Extract the (X, Y) coordinate from the center of the cell holding the provided text.  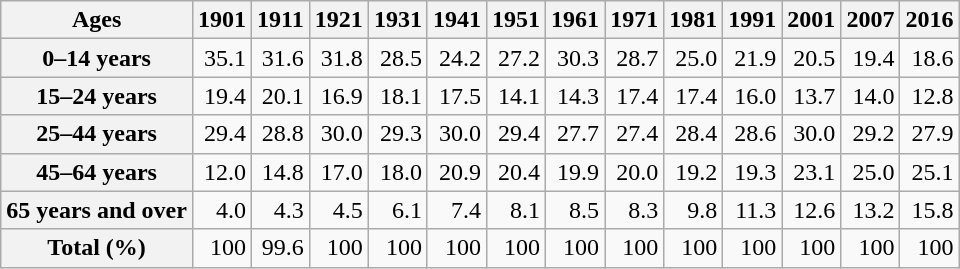
2001 (812, 20)
4.5 (338, 210)
17.5 (456, 96)
12.8 (930, 96)
20.0 (634, 172)
28.7 (634, 58)
1921 (338, 20)
15.8 (930, 210)
19.2 (694, 172)
2007 (870, 20)
1991 (752, 20)
21.9 (752, 58)
14.3 (576, 96)
27.2 (516, 58)
1981 (694, 20)
45–64 years (97, 172)
1941 (456, 20)
31.6 (281, 58)
8.5 (576, 210)
16.9 (338, 96)
28.8 (281, 134)
4.3 (281, 210)
65 years and over (97, 210)
6.1 (398, 210)
14.8 (281, 172)
12.6 (812, 210)
17.0 (338, 172)
1971 (634, 20)
30.3 (576, 58)
1951 (516, 20)
19.3 (752, 172)
20.4 (516, 172)
18.6 (930, 58)
28.4 (694, 134)
14.1 (516, 96)
19.9 (576, 172)
25.1 (930, 172)
9.8 (694, 210)
23.1 (812, 172)
13.7 (812, 96)
1901 (222, 20)
31.8 (338, 58)
16.0 (752, 96)
27.9 (930, 134)
20.5 (812, 58)
99.6 (281, 248)
Ages (97, 20)
8.3 (634, 210)
27.4 (634, 134)
28.5 (398, 58)
15–24 years (97, 96)
1961 (576, 20)
1911 (281, 20)
20.1 (281, 96)
7.4 (456, 210)
29.2 (870, 134)
13.2 (870, 210)
35.1 (222, 58)
20.9 (456, 172)
29.3 (398, 134)
2016 (930, 20)
25–44 years (97, 134)
8.1 (516, 210)
24.2 (456, 58)
14.0 (870, 96)
12.0 (222, 172)
0–14 years (97, 58)
1931 (398, 20)
27.7 (576, 134)
Total (%) (97, 248)
11.3 (752, 210)
18.0 (398, 172)
4.0 (222, 210)
18.1 (398, 96)
28.6 (752, 134)
